Locate the cell with the specified text and output its [X, Y] center coordinate. 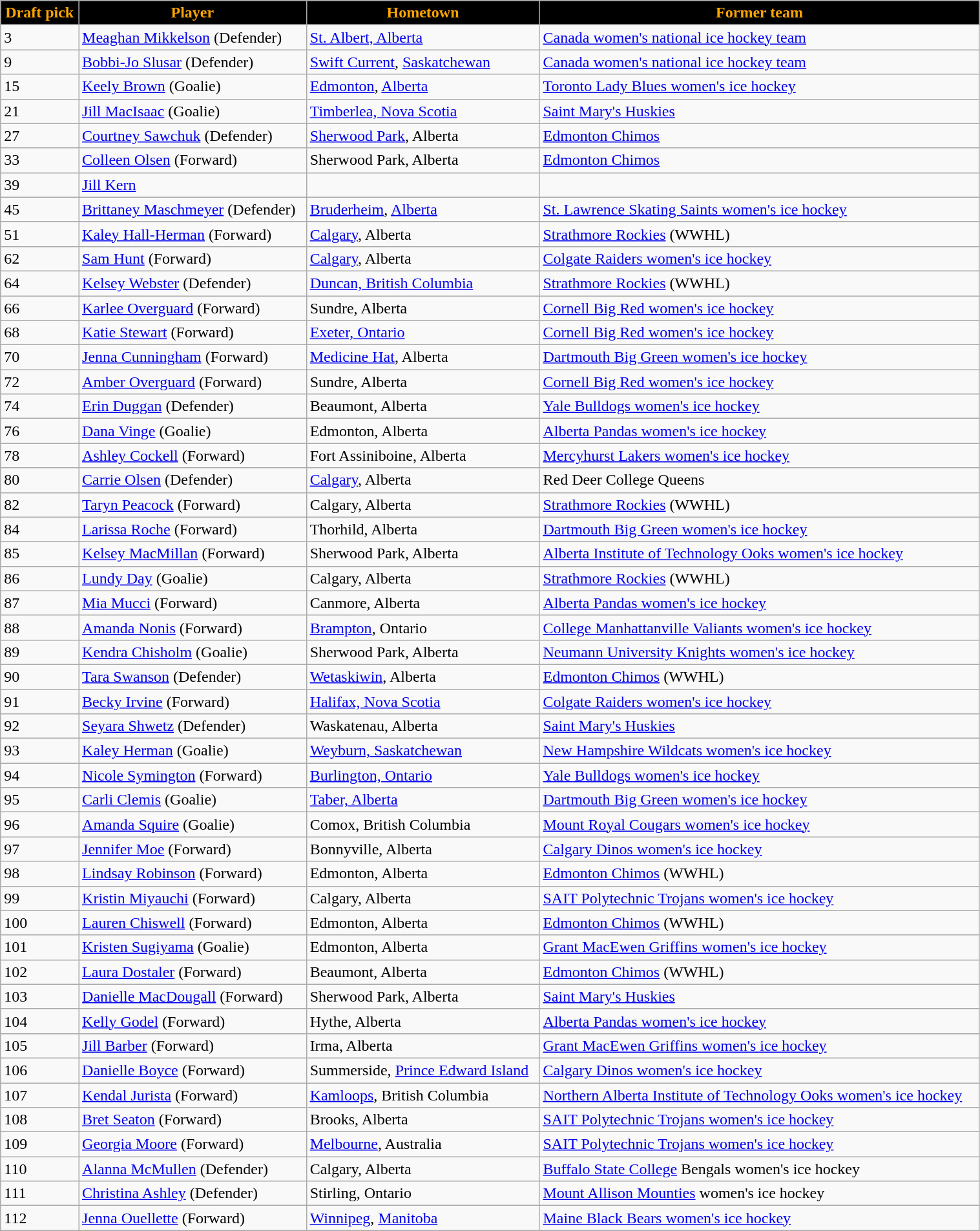
Karlee Overguard (Forward) [193, 308]
62 [40, 258]
Toronto Lady Blues women's ice hockey [760, 87]
72 [40, 382]
Brooks, Alberta [422, 1120]
Carli Clemis (Goalie) [193, 800]
Mia Mucci (Forward) [193, 603]
21 [40, 111]
84 [40, 529]
68 [40, 333]
9 [40, 62]
Maine Black Bears women's ice hockey [760, 1218]
90 [40, 677]
Northern Alberta Institute of Technology Ooks women's ice hockey [760, 1095]
33 [40, 160]
3 [40, 37]
College Manhattanville Valiants women's ice hockey [760, 627]
Kaley Hall-Herman (Forward) [193, 234]
Seyara Shwetz (Defender) [193, 726]
88 [40, 627]
89 [40, 652]
64 [40, 283]
Player [193, 13]
Brampton, Ontario [422, 627]
Jill Barber (Forward) [193, 1046]
97 [40, 849]
Becky Irvine (Forward) [193, 701]
Hythe, Alberta [422, 1021]
St. Albert, Alberta [422, 37]
Medicine Hat, Alberta [422, 357]
Kendal Jurista (Forward) [193, 1095]
Bobbi-Jo Slusar (Defender) [193, 62]
Red Deer College Queens [760, 480]
Colleen Olsen (Forward) [193, 160]
Carrie Olsen (Defender) [193, 480]
76 [40, 431]
Timberlea, Nova Scotia [422, 111]
Mount Allison Mounties women's ice hockey [760, 1194]
Kelly Godel (Forward) [193, 1021]
Meaghan Mikkelson (Defender) [193, 37]
96 [40, 825]
Comox, British Columbia [422, 825]
Thorhild, Alberta [422, 529]
103 [40, 996]
66 [40, 308]
39 [40, 185]
Alberta Institute of Technology Ooks women's ice hockey [760, 554]
112 [40, 1218]
Irma, Alberta [422, 1046]
Halifax, Nova Scotia [422, 701]
74 [40, 406]
Lindsay Robinson (Forward) [193, 874]
111 [40, 1194]
Ashley Cockell (Forward) [193, 456]
Burlington, Ontario [422, 775]
Danielle MacDougall (Forward) [193, 996]
Amanda Nonis (Forward) [193, 627]
94 [40, 775]
Bonnyville, Alberta [422, 849]
Neumann University Knights women's ice hockey [760, 652]
Weyburn, Saskatchewan [422, 751]
Fort Assiniboine, Alberta [422, 456]
Amanda Squire (Goalie) [193, 825]
Courtney Sawchuk (Defender) [193, 136]
Melbourne, Australia [422, 1144]
Jill Kern [193, 185]
Danielle Boyce (Forward) [193, 1070]
Kelsey MacMillan (Forward) [193, 554]
98 [40, 874]
Mount Royal Cougars women's ice hockey [760, 825]
Waskatenau, Alberta [422, 726]
Exeter, Ontario [422, 333]
Lauren Chiswell (Forward) [193, 923]
Taryn Peacock (Forward) [193, 505]
Summerside, Prince Edward Island [422, 1070]
Nicole Symington (Forward) [193, 775]
82 [40, 505]
Taber, Alberta [422, 800]
102 [40, 972]
93 [40, 751]
80 [40, 480]
Erin Duggan (Defender) [193, 406]
51 [40, 234]
Sam Hunt (Forward) [193, 258]
Keely Brown (Goalie) [193, 87]
106 [40, 1070]
108 [40, 1120]
Tara Swanson (Defender) [193, 677]
Buffalo State College Bengals women's ice hockey [760, 1169]
107 [40, 1095]
Former team [760, 13]
Kendra Chisholm (Goalie) [193, 652]
105 [40, 1046]
Stirling, Ontario [422, 1194]
Kaley Herman (Goalie) [193, 751]
Kristin Miyauchi (Forward) [193, 898]
Georgia Moore (Forward) [193, 1144]
Jill MacIsaac (Goalie) [193, 111]
91 [40, 701]
New Hampshire Wildcats women's ice hockey [760, 751]
Swift Current, Saskatchewan [422, 62]
Katie Stewart (Forward) [193, 333]
Kelsey Webster (Defender) [193, 283]
Laura Dostaler (Forward) [193, 972]
Wetaskiwin, Alberta [422, 677]
Alanna McMullen (Defender) [193, 1169]
Bruderheim, Alberta [422, 209]
Winnipeg, Manitoba [422, 1218]
85 [40, 554]
Mercyhurst Lakers women's ice hockey [760, 456]
Bret Seaton (Forward) [193, 1120]
101 [40, 947]
Amber Overguard (Forward) [193, 382]
87 [40, 603]
Brittaney Maschmeyer (Defender) [193, 209]
Jennifer Moe (Forward) [193, 849]
45 [40, 209]
Kristen Sugiyama (Goalie) [193, 947]
Kamloops, British Columbia [422, 1095]
Duncan, British Columbia [422, 283]
Jenna Cunningham (Forward) [193, 357]
104 [40, 1021]
Larissa Roche (Forward) [193, 529]
Dana Vinge (Goalie) [193, 431]
Canmore, Alberta [422, 603]
Draft pick [40, 13]
St. Lawrence Skating Saints women's ice hockey [760, 209]
70 [40, 357]
100 [40, 923]
78 [40, 456]
Jenna Ouellette (Forward) [193, 1218]
109 [40, 1144]
27 [40, 136]
86 [40, 578]
Christina Ashley (Defender) [193, 1194]
110 [40, 1169]
Hometown [422, 13]
95 [40, 800]
92 [40, 726]
15 [40, 87]
Lundy Day (Goalie) [193, 578]
99 [40, 898]
